Pinpoint the cell where the given text exists, returning its [X, Y] midpoint coordinate. 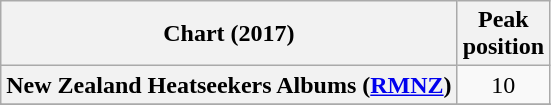
Chart (2017) [229, 34]
10 [503, 85]
New Zealand Heatseekers Albums (RMNZ) [229, 85]
Peak position [503, 34]
